Output the (x, y) coordinate of the center of the cell containing the given text.  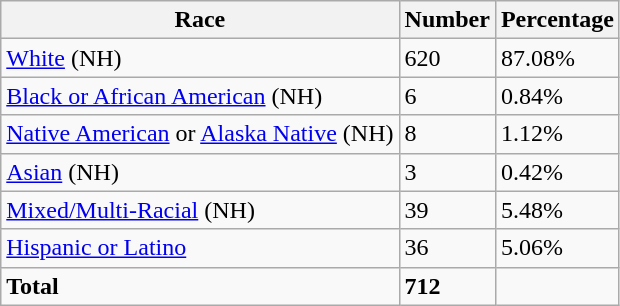
Native American or Alaska Native (NH) (200, 134)
Mixed/Multi-Racial (NH) (200, 210)
0.42% (557, 172)
87.08% (557, 58)
0.84% (557, 96)
5.48% (557, 210)
712 (447, 286)
Total (200, 286)
1.12% (557, 134)
Asian (NH) (200, 172)
620 (447, 58)
Black or African American (NH) (200, 96)
White (NH) (200, 58)
3 (447, 172)
5.06% (557, 248)
8 (447, 134)
6 (447, 96)
39 (447, 210)
Percentage (557, 20)
Number (447, 20)
Race (200, 20)
Hispanic or Latino (200, 248)
36 (447, 248)
